For the text-containing cell, return its midpoint in (X, Y) coordinate format. 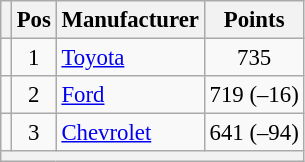
641 (–94) (254, 133)
735 (254, 58)
Manufacturer (130, 20)
1 (34, 58)
Toyota (130, 58)
Chevrolet (130, 133)
Points (254, 20)
3 (34, 133)
2 (34, 95)
719 (–16) (254, 95)
Pos (34, 20)
Ford (130, 95)
